Detect which cell encompasses the target text, then output its [x, y] center coordinate. 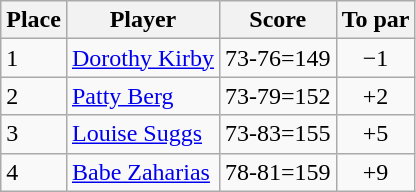
73-83=155 [278, 134]
−1 [376, 58]
4 [34, 172]
Louise Suggs [142, 134]
73-76=149 [278, 58]
To par [376, 20]
Score [278, 20]
Player [142, 20]
+5 [376, 134]
Place [34, 20]
Patty Berg [142, 96]
1 [34, 58]
78-81=159 [278, 172]
3 [34, 134]
2 [34, 96]
73-79=152 [278, 96]
Dorothy Kirby [142, 58]
+2 [376, 96]
+9 [376, 172]
Babe Zaharias [142, 172]
